From the cell containing the given text, extract its center point as (X, Y) coordinate. 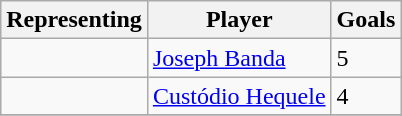
5 (366, 58)
Representing (74, 20)
Goals (366, 20)
Joseph Banda (239, 58)
Player (239, 20)
4 (366, 96)
Custódio Hequele (239, 96)
